Detect which cell encompasses the target text, then output its (X, Y) center coordinate. 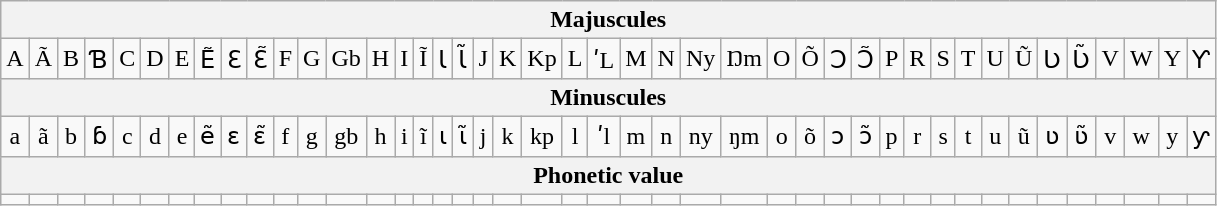
ny (700, 136)
ɔ̃ (866, 136)
F (285, 59)
I (404, 59)
ɩ̃ (463, 136)
C (128, 59)
v (1110, 136)
f (285, 136)
M (636, 59)
O (781, 59)
L (575, 59)
Ẽ (208, 59)
r (918, 136)
G (312, 59)
P (891, 59)
g (312, 136)
Ũ (1023, 59)
t (968, 136)
Ƴ (1202, 59)
Ɛ (234, 59)
ũ (1023, 136)
j (483, 136)
ã (43, 136)
o (781, 136)
c (128, 136)
S (943, 59)
õ (810, 136)
u (995, 136)
i (404, 136)
m (636, 136)
ɛ (234, 136)
s (943, 136)
N (666, 59)
ɔ (838, 136)
d (155, 136)
ʋ̃ (1082, 136)
Y (1172, 59)
Kp (542, 59)
Ɔ (838, 59)
ƴ (1202, 136)
Ɛ̃ (260, 59)
Minuscules (608, 97)
Ɩ (443, 59)
gb (346, 136)
V (1110, 59)
Ɩ̃ (463, 59)
h (380, 136)
Ã (43, 59)
Ŋm (744, 59)
w (1141, 136)
ẽ (208, 136)
U (995, 59)
ʹL (604, 59)
n (666, 136)
Gb (346, 59)
B (72, 59)
b (72, 136)
K (507, 59)
Õ (810, 59)
k (507, 136)
W (1141, 59)
a (15, 136)
l (575, 136)
E (182, 59)
Ĩ (424, 59)
ɩ (443, 136)
T (968, 59)
ʹl (604, 136)
kp (542, 136)
ʋ (1052, 136)
Majuscules (608, 20)
Phonetic value (608, 175)
J (483, 59)
ɛ̃ (260, 136)
H (380, 59)
ɓ (100, 136)
Ʋ̃ (1082, 59)
Ɓ (100, 59)
Ny (700, 59)
Ɔ̃ (866, 59)
ŋm (744, 136)
R (918, 59)
p (891, 136)
D (155, 59)
y (1172, 136)
A (15, 59)
Ʋ (1052, 59)
e (182, 136)
ĩ (424, 136)
